Provide the (x, y) coordinate of the cell's center where the given text is located.  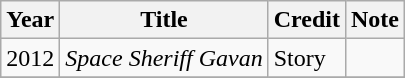
Space Sheriff Gavan (164, 58)
Credit (306, 20)
Story (306, 58)
Year (30, 20)
Note (374, 20)
Title (164, 20)
2012 (30, 58)
